Scan for the cell matching the given text and deliver its [X, Y] coordinate at center. 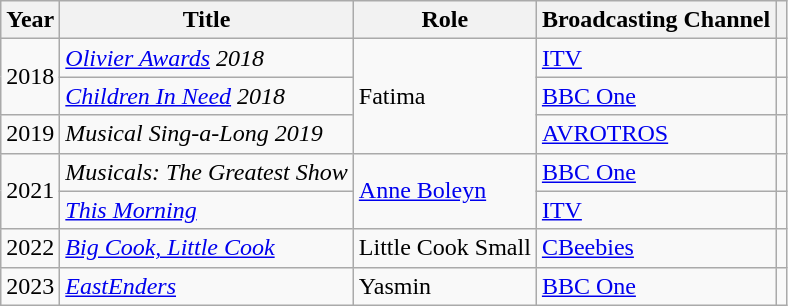
Big Cook, Little Cook [206, 248]
Yasmin [444, 286]
Fatima [444, 96]
2019 [30, 134]
Broadcasting Channel [656, 20]
Children In Need 2018 [206, 96]
AVROTROS [656, 134]
Olivier Awards 2018 [206, 58]
Title [206, 20]
2021 [30, 191]
Year [30, 20]
2023 [30, 286]
Role [444, 20]
This Morning [206, 210]
EastEnders [206, 286]
Musicals: The Greatest Show [206, 172]
2022 [30, 248]
2018 [30, 77]
Musical Sing-a-Long 2019 [206, 134]
CBeebies [656, 248]
Anne Boleyn [444, 191]
Little Cook Small [444, 248]
